Identify which cell holds the provided text, then report its (X, Y) central coordinate. 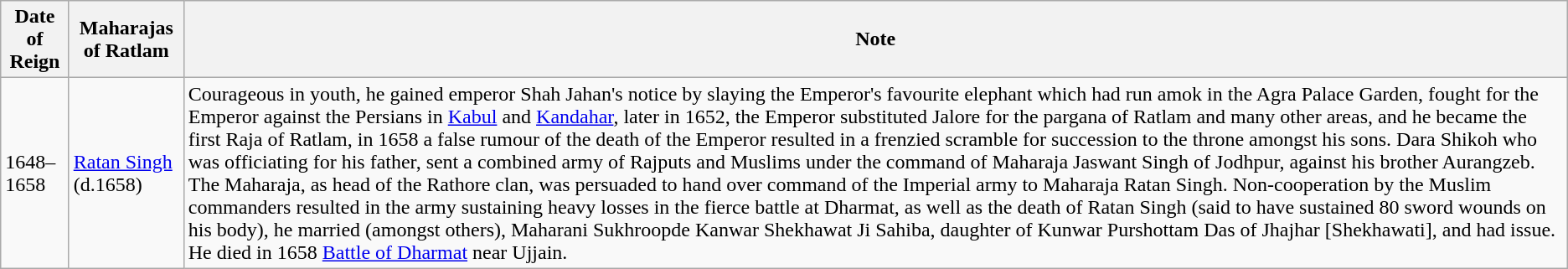
Ratan Singh (d.1658) (126, 173)
1648–1658 (35, 173)
Note (875, 39)
Date of Reign (35, 39)
Maharajas of Ratlam (126, 39)
